Return the (x, y) coordinate for the center point of the cell that contains the specified text.  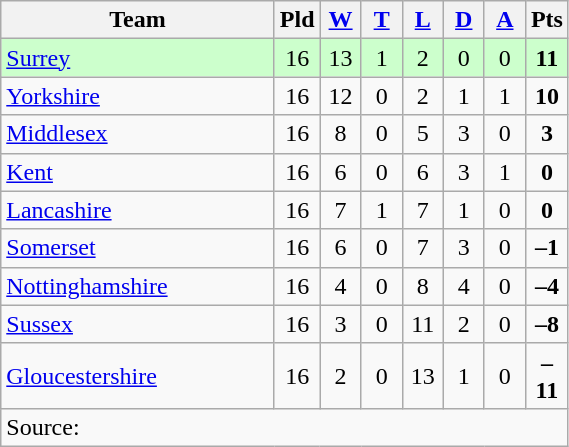
Somerset (138, 248)
–11 (546, 376)
12 (340, 96)
–4 (546, 286)
–1 (546, 248)
D (464, 20)
Sussex (138, 324)
5 (422, 134)
L (422, 20)
Kent (138, 172)
A (504, 20)
Lancashire (138, 210)
T (382, 20)
Pld (297, 20)
Surrey (138, 58)
W (340, 20)
Team (138, 20)
10 (546, 96)
Pts (546, 20)
Middlesex (138, 134)
Yorkshire (138, 96)
Source: (285, 427)
Nottinghamshire (138, 286)
Gloucestershire (138, 376)
–8 (546, 324)
